Detect which cell encompasses the target text, then output its [X, Y] center coordinate. 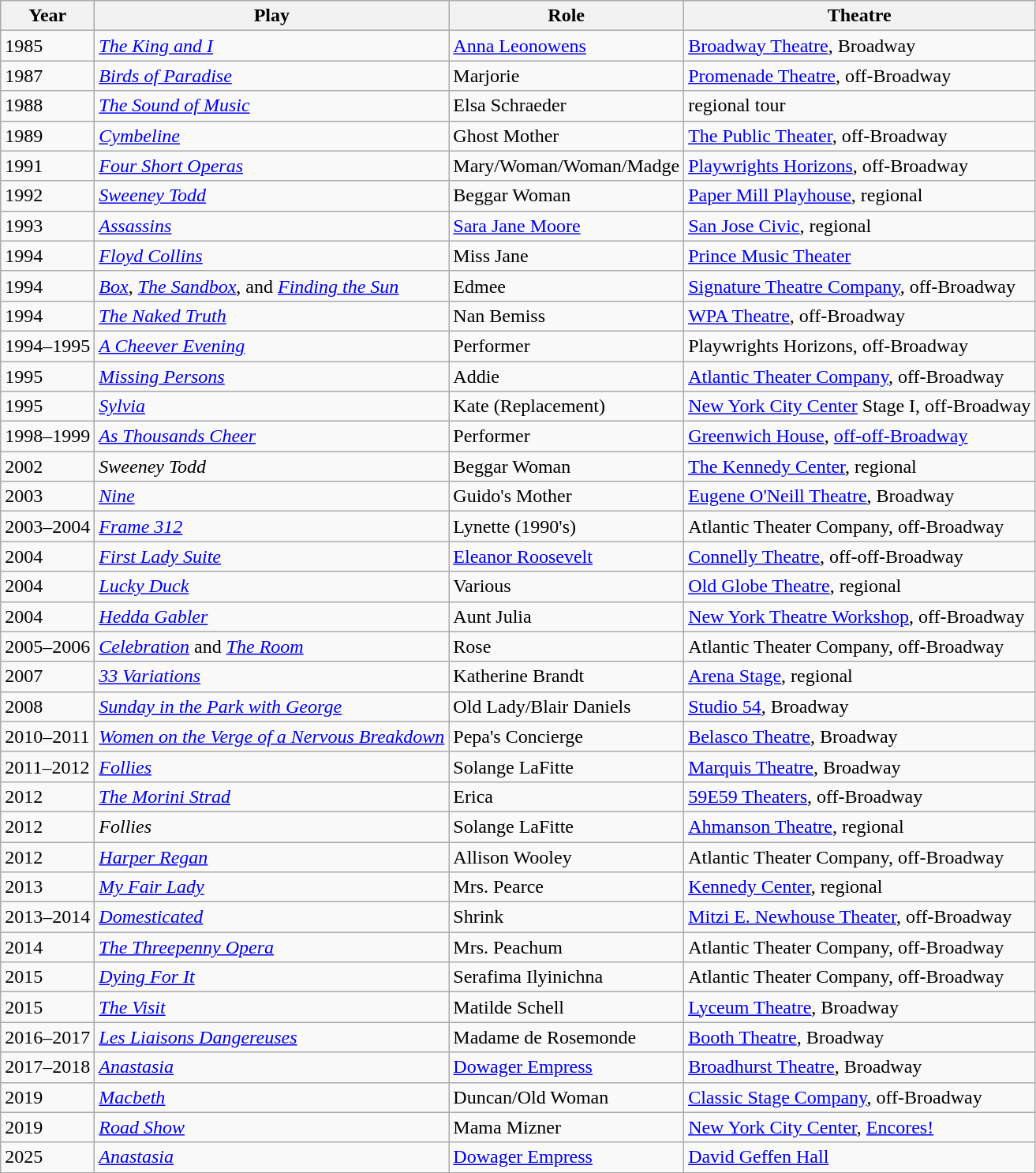
A Cheever Evening [271, 346]
Signature Theatre Company, off-Broadway [860, 286]
1992 [47, 196]
Various [567, 586]
The Threepenny Opera [271, 947]
My Fair Lady [271, 887]
Mama Mizner [567, 1127]
Play [271, 16]
WPA Theatre, off-Broadway [860, 316]
1989 [47, 136]
1998–1999 [47, 437]
Allison Wooley [567, 856]
Domesticated [271, 917]
2013–2014 [47, 917]
1985 [47, 46]
Rose [567, 646]
2010–2011 [47, 736]
1991 [47, 166]
Old Globe Theatre, regional [860, 586]
2005–2006 [47, 646]
Floyd Collins [271, 256]
2011–2012 [47, 766]
2008 [47, 706]
Macbeth [271, 1097]
Kennedy Center, regional [860, 887]
The Public Theater, off-Broadway [860, 136]
Mitzi E. Newhouse Theater, off-Broadway [860, 917]
Ahmanson Theatre, regional [860, 826]
As Thousands Cheer [271, 437]
Pepa's Concierge [567, 736]
New York City Center Stage I, off-Broadway [860, 407]
1994–1995 [47, 346]
2017–2018 [47, 1067]
Hedda Gabler [271, 616]
Shrink [567, 917]
David Geffen Hall [860, 1157]
Miss Jane [567, 256]
Prince Music Theater [860, 256]
First Lady Suite [271, 557]
Broadhurst Theatre, Broadway [860, 1067]
Box, The Sandbox, and Finding the Sun [271, 286]
The Naked Truth [271, 316]
The Sound of Music [271, 106]
Eleanor Roosevelt [567, 557]
Broadway Theatre, Broadway [860, 46]
Nine [271, 497]
Matilde Schell [567, 1007]
Eugene O'Neill Theatre, Broadway [860, 497]
2003 [47, 497]
1993 [47, 226]
The King and I [271, 46]
Road Show [271, 1127]
Connelly Theatre, off-off-Broadway [860, 557]
1987 [47, 76]
Dying For It [271, 977]
Lynette (1990's) [567, 527]
Studio 54, Broadway [860, 706]
Old Lady/Blair Daniels [567, 706]
Role [567, 16]
Katherine Brandt [567, 676]
Lucky Duck [271, 586]
Assassins [271, 226]
2025 [47, 1157]
Arena Stage, regional [860, 676]
Theatre [860, 16]
The Visit [271, 1007]
2003–2004 [47, 527]
The Kennedy Center, regional [860, 467]
Promenade Theatre, off-Broadway [860, 76]
Lyceum Theatre, Broadway [860, 1007]
Greenwich House, off-off-Broadway [860, 437]
Mrs. Pearce [567, 887]
Les Liaisons Dangereuses [271, 1037]
San Jose Civic, regional [860, 226]
Women on the Verge of a Nervous Breakdown [271, 736]
2016–2017 [47, 1037]
2002 [47, 467]
Sunday in the Park with George [271, 706]
2013 [47, 887]
2014 [47, 947]
Paper Mill Playhouse, regional [860, 196]
Guido's Mother [567, 497]
The Morini Strad [271, 796]
Cymbeline [271, 136]
59E59 Theaters, off-Broadway [860, 796]
Classic Stage Company, off-Broadway [860, 1097]
New York Theatre Workshop, off-Broadway [860, 616]
Belasco Theatre, Broadway [860, 736]
Four Short Operas [271, 166]
Missing Persons [271, 377]
1988 [47, 106]
Elsa Schraeder [567, 106]
Booth Theatre, Broadway [860, 1037]
Mrs. Peachum [567, 947]
Year [47, 16]
Sylvia [271, 407]
Madame de Rosemonde [567, 1037]
regional tour [860, 106]
Harper Regan [271, 856]
New York City Center, Encores! [860, 1127]
2007 [47, 676]
Aunt Julia [567, 616]
Anna Leonowens [567, 46]
Birds of Paradise [271, 76]
Serafima Ilyinichna [567, 977]
Frame 312 [271, 527]
Duncan/Old Woman [567, 1097]
Ghost Mother [567, 136]
Edmee [567, 286]
Marjorie [567, 76]
Erica [567, 796]
Kate (Replacement) [567, 407]
Addie [567, 377]
Sara Jane Moore [567, 226]
Marquis Theatre, Broadway [860, 766]
Nan Bemiss [567, 316]
33 Variations [271, 676]
Celebration and The Room [271, 646]
Mary/Woman/Woman/Madge [567, 166]
